Pinpoint the cell where the given text exists, returning its (X, Y) midpoint coordinate. 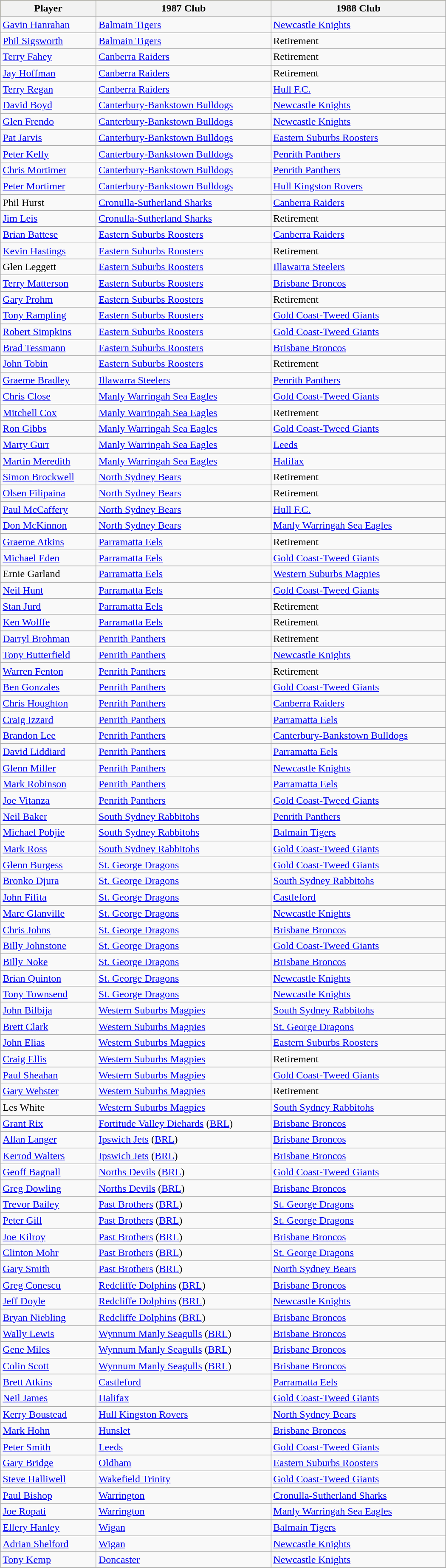
Allan Langer (48, 1140)
Bronko Djura (48, 881)
Brett Clark (48, 1027)
Tony Butterfield (48, 655)
Peter Gill (48, 1220)
Brett Atkins (48, 1382)
Glenn Miller (48, 768)
Peter Smith (48, 1447)
Mark Robinson (48, 784)
Kerrod Walters (48, 1156)
Glen Leggett (48, 267)
Chris Close (48, 396)
Graeme Atkins (48, 542)
Geoff Bagnall (48, 1172)
Jay Hoffman (48, 73)
Tony Rampling (48, 315)
Pat Jarvis (48, 138)
Colin Scott (48, 1366)
Billy Johnstone (48, 946)
Kevin Hastings (48, 251)
Greg Conescu (48, 1285)
Neil Baker (48, 816)
Robert Simpkins (48, 332)
Joe Vitanza (48, 800)
1988 Club (358, 8)
Hunslet (183, 1430)
Joe Ropati (48, 1512)
Gavin Hanrahan (48, 25)
Trevor Bailey (48, 1204)
Clinton Mohr (48, 1253)
Brad Tessmann (48, 348)
John Tobin (48, 364)
Peter Kelly (48, 154)
Ellery Hanley (48, 1528)
Paul Sheahan (48, 1075)
Ben Gonzales (48, 687)
Gary Webster (48, 1091)
Chris Houghton (48, 703)
Tony Kemp (48, 1560)
David Liddiard (48, 752)
Mark Ross (48, 849)
Warren Fenton (48, 671)
Gary Bridge (48, 1463)
Terry Fahey (48, 57)
Terry Regan (48, 89)
Stan Jurd (48, 606)
Joe Kilroy (48, 1237)
Simon Brockwell (48, 477)
Peter Mortimer (48, 186)
Tony Townsend (48, 994)
Ernie Garland (48, 574)
Kerry Boustead (48, 1414)
1987 Club (183, 8)
Don McKinnon (48, 526)
Brian Battese (48, 235)
Glenn Burgess (48, 865)
David Boyd (48, 105)
Ken Wolffe (48, 622)
Gene Miles (48, 1350)
John Fifita (48, 897)
Ron Gibbs (48, 428)
Jim Leis (48, 219)
Terry Matterson (48, 283)
Phil Sigsworth (48, 41)
Brian Quinton (48, 978)
Oldham (183, 1463)
Neil James (48, 1398)
John Elias (48, 1043)
Wakefield Trinity (183, 1479)
Adrian Shelford (48, 1544)
Craig Ellis (48, 1059)
Marty Gurr (48, 445)
Glen Frendo (48, 121)
Neil Hunt (48, 590)
Chris Mortimer (48, 170)
Fortitude Valley Diehards (BRL) (183, 1123)
Steve Halliwell (48, 1479)
Mark Hohn (48, 1430)
Paul McCaffery (48, 510)
Marc Glanville (48, 913)
Darryl Brohman (48, 639)
Craig Izzard (48, 720)
Greg Dowling (48, 1188)
Doncaster (183, 1560)
Wally Lewis (48, 1334)
Gary Prohm (48, 299)
Jeff Doyle (48, 1301)
Chris Johns (48, 929)
Brandon Lee (48, 736)
Grant Rix (48, 1123)
Player (48, 8)
Les White (48, 1107)
Mitchell Cox (48, 412)
Martin Meredith (48, 461)
Michael Eden (48, 558)
Michael Pobjie (48, 833)
Graeme Bradley (48, 380)
Olsen Filipaina (48, 493)
John Bilbija (48, 1011)
Phil Hurst (48, 203)
Paul Bishop (48, 1495)
Bryan Niebling (48, 1317)
Gary Smith (48, 1269)
Billy Noke (48, 962)
